Determine the [x, y] coordinate at the center of the cell enclosing the given text.  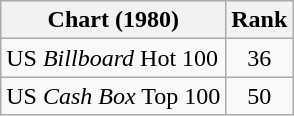
Chart (1980) [114, 20]
US Billboard Hot 100 [114, 58]
50 [260, 96]
US Cash Box Top 100 [114, 96]
36 [260, 58]
Rank [260, 20]
